Detect which cell encompasses the target text, then output its [X, Y] center coordinate. 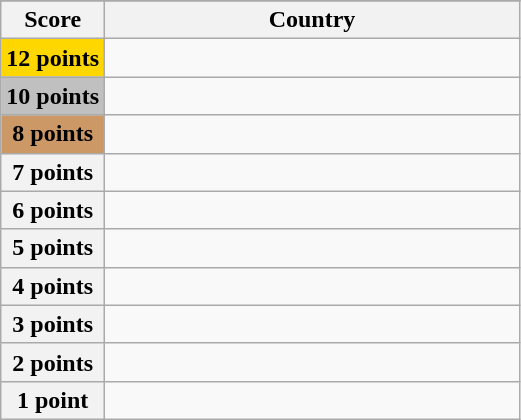
Score [53, 20]
5 points [53, 248]
1 point [53, 400]
8 points [53, 134]
12 points [53, 58]
7 points [53, 172]
6 points [53, 210]
2 points [53, 362]
Country [312, 20]
3 points [53, 324]
10 points [53, 96]
4 points [53, 286]
